Pinpoint the cell where the given text exists, returning its [X, Y] midpoint coordinate. 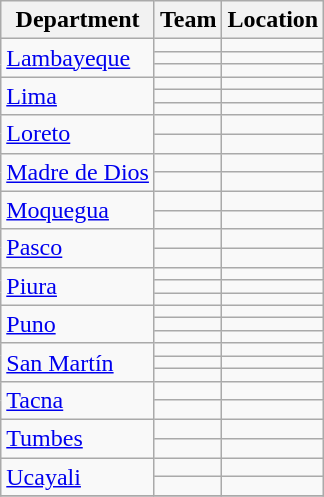
San Martín [78, 362]
Pasco [78, 248]
Piura [78, 286]
Department [78, 20]
Team [188, 20]
Lambayeque [78, 58]
Location [273, 20]
Lima [78, 96]
Loreto [78, 134]
Tumbes [78, 438]
Puno [78, 324]
Tacna [78, 400]
Madre de Dios [78, 172]
Moquegua [78, 210]
Ucayali [78, 477]
